Return (x, y) of the center of cell containing provided text 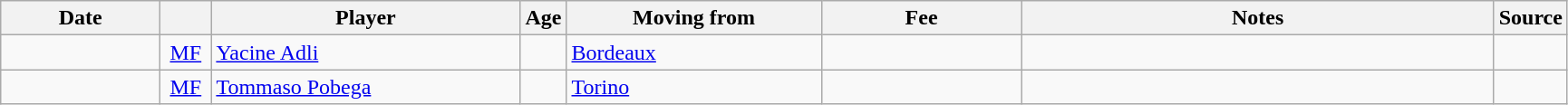
Yacine Adli (366, 52)
Source (1530, 18)
Age (544, 18)
Tommaso Pobega (366, 87)
Player (366, 18)
Fee (921, 18)
Moving from (694, 18)
Date (81, 18)
Notes (1258, 18)
Torino (694, 87)
Bordeaux (694, 52)
